Extract the [x, y] coordinate from the center of the cell holding the provided text.  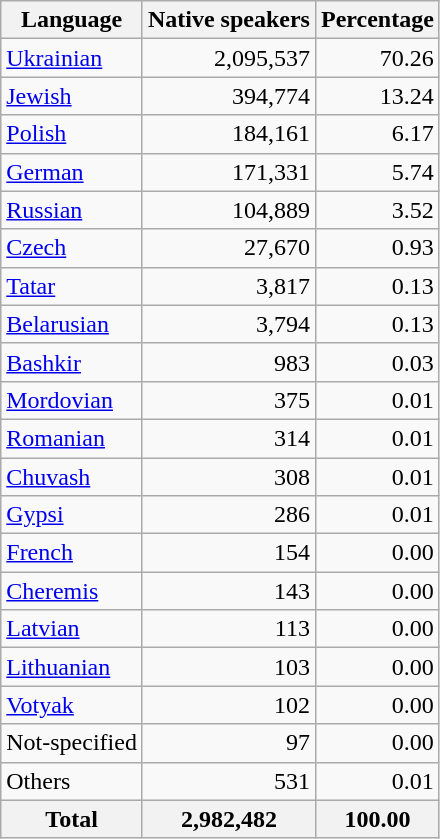
103 [228, 667]
Cheremis [72, 591]
154 [228, 553]
Romanian [72, 438]
983 [228, 362]
2,982,482 [228, 819]
27,670 [228, 248]
Not-specified [72, 743]
Russian [72, 210]
184,161 [228, 134]
375 [228, 400]
0.93 [377, 248]
French [72, 553]
Jewish [72, 96]
3,794 [228, 324]
13.24 [377, 96]
97 [228, 743]
Ukrainian [72, 58]
308 [228, 477]
Latvian [72, 629]
Polish [72, 134]
Mordovian [72, 400]
286 [228, 515]
Chuvash [72, 477]
Gypsi [72, 515]
314 [228, 438]
394,774 [228, 96]
Others [72, 781]
6.17 [377, 134]
70.26 [377, 58]
531 [228, 781]
5.74 [377, 172]
Language [72, 20]
143 [228, 591]
Lithuanian [72, 667]
Tatar [72, 286]
2,095,537 [228, 58]
Votyak [72, 705]
3.52 [377, 210]
German [72, 172]
102 [228, 705]
Belarusian [72, 324]
3,817 [228, 286]
100.00 [377, 819]
Native speakers [228, 20]
0.03 [377, 362]
Czech [72, 248]
Percentage [377, 20]
Bashkir [72, 362]
Total [72, 819]
113 [228, 629]
104,889 [228, 210]
171,331 [228, 172]
